Provide the (x, y) coordinate of the cell's center where the given text is located.  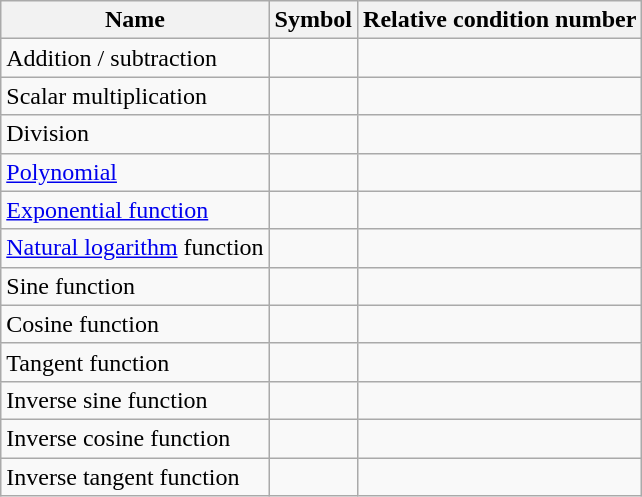
Name (135, 20)
Polynomial (135, 172)
Division (135, 134)
Inverse tangent function (135, 477)
Exponential function (135, 210)
Tangent function (135, 362)
Scalar multiplication (135, 96)
Sine function (135, 286)
Cosine function (135, 324)
Addition / subtraction (135, 58)
Inverse sine function (135, 400)
Relative condition number (500, 20)
Natural logarithm function (135, 248)
Symbol (313, 20)
Inverse cosine function (135, 438)
